Identify which cell holds the provided text, then report its (X, Y) central coordinate. 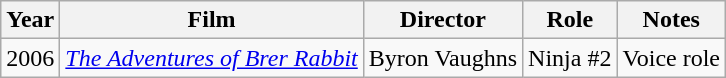
Ninja #2 (570, 58)
2006 (30, 58)
Voice role (672, 58)
The Adventures of Brer Rabbit (212, 58)
Film (212, 20)
Notes (672, 20)
Role (570, 20)
Byron Vaughns (442, 58)
Director (442, 20)
Year (30, 20)
